For the text-containing cell, return its midpoint in [x, y] coordinate format. 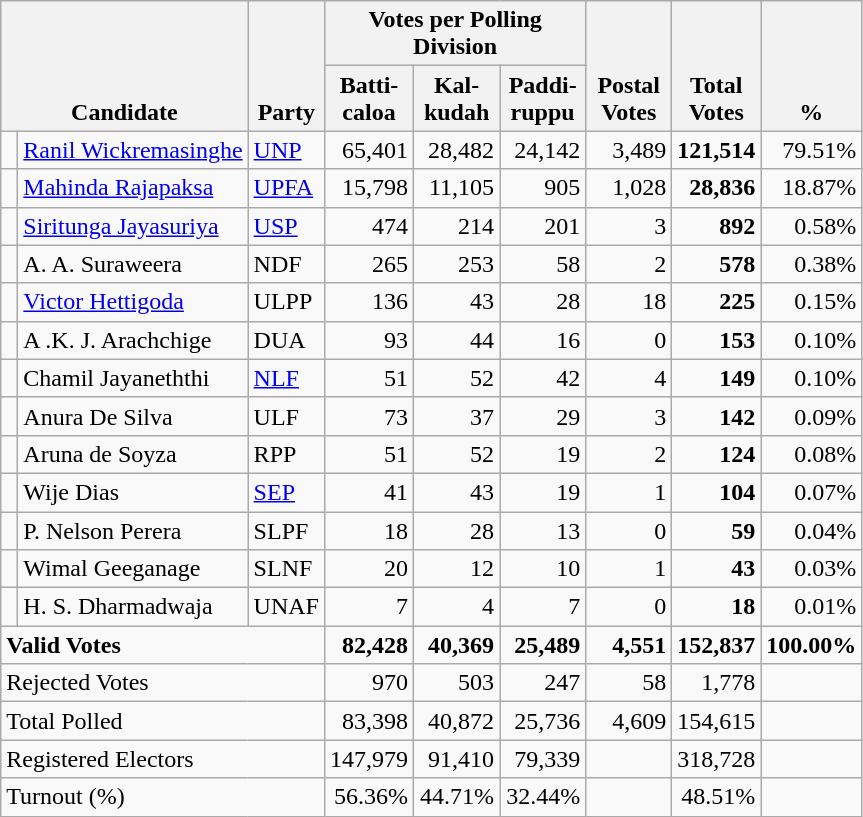
Total Votes [716, 66]
59 [716, 531]
83,398 [368, 721]
12 [457, 569]
Total Polled [163, 721]
Paddi-ruppu [543, 98]
253 [457, 264]
104 [716, 492]
Candidate [124, 66]
A. A. Suraweera [133, 264]
15,798 [368, 188]
905 [543, 188]
82,428 [368, 645]
474 [368, 226]
H. S. Dharmadwaja [133, 607]
Rejected Votes [163, 683]
ULF [286, 416]
4,551 [629, 645]
65,401 [368, 150]
ULPP [286, 302]
201 [543, 226]
37 [457, 416]
SEP [286, 492]
Party [286, 66]
3,489 [629, 150]
11,105 [457, 188]
18.87% [812, 188]
Batti-caloa [368, 98]
Votes per Polling Division [454, 34]
13 [543, 531]
DUA [286, 340]
225 [716, 302]
Chamil Jayaneththi [133, 378]
28,836 [716, 188]
SLNF [286, 569]
4,609 [629, 721]
41 [368, 492]
NLF [286, 378]
Turnout (%) [163, 797]
USP [286, 226]
Ranil Wickremasinghe [133, 150]
265 [368, 264]
142 [716, 416]
48.51% [716, 797]
214 [457, 226]
29 [543, 416]
503 [457, 683]
136 [368, 302]
970 [368, 683]
79,339 [543, 759]
25,736 [543, 721]
40,872 [457, 721]
Wije Dias [133, 492]
73 [368, 416]
Wimal Geeganage [133, 569]
121,514 [716, 150]
147,979 [368, 759]
Victor Hettigoda [133, 302]
UPFA [286, 188]
56.36% [368, 797]
40,369 [457, 645]
NDF [286, 264]
Mahinda Rajapaksa [133, 188]
16 [543, 340]
578 [716, 264]
153 [716, 340]
Valid Votes [163, 645]
P. Nelson Perera [133, 531]
247 [543, 683]
10 [543, 569]
0.03% [812, 569]
0.08% [812, 454]
0.58% [812, 226]
44 [457, 340]
318,728 [716, 759]
SLPF [286, 531]
0.07% [812, 492]
0.38% [812, 264]
124 [716, 454]
% [812, 66]
154,615 [716, 721]
1,028 [629, 188]
91,410 [457, 759]
UNAF [286, 607]
0.09% [812, 416]
RPP [286, 454]
100.00% [812, 645]
Siritunga Jayasuriya [133, 226]
25,489 [543, 645]
44.71% [457, 797]
892 [716, 226]
28,482 [457, 150]
PostalVotes [629, 66]
Aruna de Soyza [133, 454]
1,778 [716, 683]
Registered Electors [163, 759]
93 [368, 340]
24,142 [543, 150]
42 [543, 378]
149 [716, 378]
Anura De Silva [133, 416]
UNP [286, 150]
A .K. J. Arachchige [133, 340]
0.04% [812, 531]
0.01% [812, 607]
79.51% [812, 150]
0.15% [812, 302]
32.44% [543, 797]
152,837 [716, 645]
Kal-kudah [457, 98]
20 [368, 569]
